For the text-containing cell, return its midpoint in [X, Y] coordinate format. 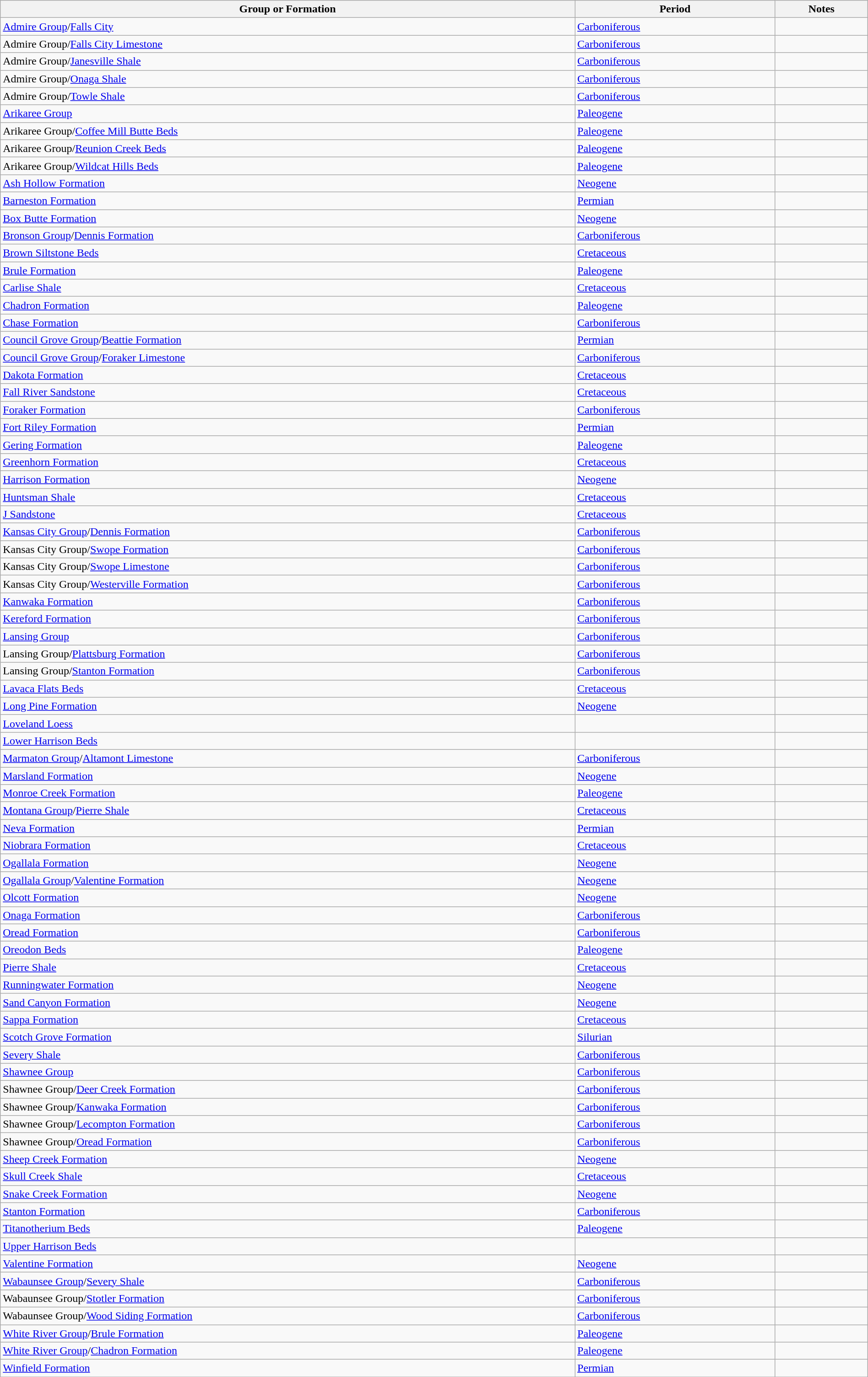
Greenhorn Formation [288, 462]
Severy Shale [288, 1054]
Skull Creek Shale [288, 1176]
Pierre Shale [288, 967]
Oreodon Beds [288, 950]
White River Group/Chadron Formation [288, 1351]
Lansing Group [288, 636]
Kansas City Group/Dennis Formation [288, 532]
Huntsman Shale [288, 497]
Admire Group/Falls City Limestone [288, 44]
Admire Group/Towle Shale [288, 96]
Group or Formation [288, 9]
Lansing Group/Stanton Formation [288, 671]
Runningwater Formation [288, 985]
Wabaunsee Group/Severy Shale [288, 1281]
Shawnee Group/Kanwaka Formation [288, 1107]
Scotch Grove Formation [288, 1037]
Chase Formation [288, 323]
Fort Riley Formation [288, 427]
Shawnee Group/Deer Creek Formation [288, 1090]
Carlise Shale [288, 288]
Marsland Formation [288, 776]
Box Butte Formation [288, 218]
Wabaunsee Group/Stotler Formation [288, 1298]
Arikaree Group [288, 114]
Brown Siltstone Beds [288, 253]
Neva Formation [288, 828]
Bronson Group/Dennis Formation [288, 236]
Admire Group/Janesville Shale [288, 61]
J Sandstone [288, 515]
Kansas City Group/Swope Limestone [288, 567]
Ogallala Formation [288, 863]
Marmaton Group/Altamont Limestone [288, 758]
Stanton Formation [288, 1211]
Winfield Formation [288, 1368]
Admire Group/Onaga Shale [288, 79]
White River Group/Brule Formation [288, 1334]
Brule Formation [288, 271]
Shawnee Group/Oread Formation [288, 1142]
Wabaunsee Group/Wood Siding Formation [288, 1316]
Shawnee Group [288, 1072]
Niobrara Formation [288, 846]
Foraker Formation [288, 410]
Sheep Creek Formation [288, 1159]
Montana Group/Pierre Shale [288, 811]
Ogallala Group/Valentine Formation [288, 880]
Kansas City Group/Swope Formation [288, 549]
Kanwaka Formation [288, 602]
Oread Formation [288, 932]
Sappa Formation [288, 1019]
Shawnee Group/Lecompton Formation [288, 1124]
Arikaree Group/Reunion Creek Beds [288, 148]
Barneston Formation [288, 201]
Period [675, 9]
Silurian [675, 1037]
Snake Creek Formation [288, 1194]
Kansas City Group/Westerville Formation [288, 584]
Lavaca Flats Beds [288, 688]
Lower Harrison Beds [288, 741]
Fall River Sandstone [288, 392]
Chadron Formation [288, 305]
Admire Group/Falls City [288, 27]
Arikaree Group/Wildcat Hills Beds [288, 166]
Gering Formation [288, 445]
Valentine Formation [288, 1263]
Ash Hollow Formation [288, 183]
Titanotherium Beds [288, 1229]
Arikaree Group/Coffee Mill Butte Beds [288, 131]
Long Pine Formation [288, 706]
Council Grove Group/Foraker Limestone [288, 358]
Dakota Formation [288, 375]
Upper Harrison Beds [288, 1246]
Olcott Formation [288, 898]
Loveland Loess [288, 723]
Sand Canyon Formation [288, 1002]
Harrison Formation [288, 479]
Lansing Group/Plattsburg Formation [288, 654]
Kereford Formation [288, 619]
Monroe Creek Formation [288, 793]
Notes [821, 9]
Onaga Formation [288, 915]
Council Grove Group/Beattie Formation [288, 340]
